Pinpoint the cell where the given text exists, returning its [x, y] midpoint coordinate. 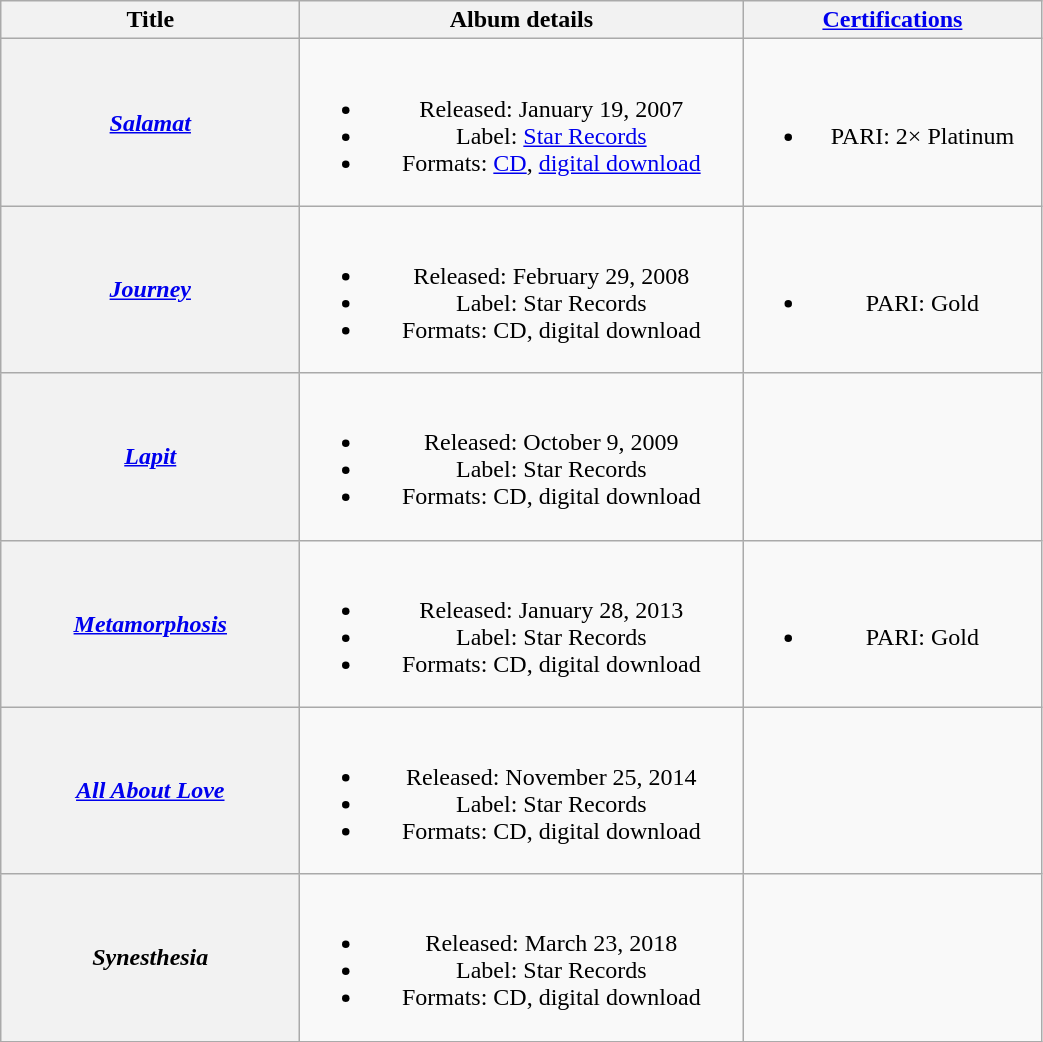
Released: February 29, 2008Label: Star RecordsFormats: CD, digital download [522, 290]
PARI: 2× Platinum [892, 122]
Synesthesia [150, 958]
Title [150, 20]
Released: October 9, 2009Label: Star RecordsFormats: CD, digital download [522, 456]
Certifications [892, 20]
Released: January 19, 2007Label: Star RecordsFormats: CD, digital download [522, 122]
Album details [522, 20]
Released: March 23, 2018Label: Star RecordsFormats: CD, digital download [522, 958]
Metamorphosis [150, 624]
Released: January 28, 2013Label: Star RecordsFormats: CD, digital download [522, 624]
Journey [150, 290]
Released: November 25, 2014Label: Star RecordsFormats: CD, digital download [522, 790]
Salamat [150, 122]
All About Love [150, 790]
Lapit [150, 456]
